Find where the given text appears and provide that cell's center as [X, Y] coordinate. 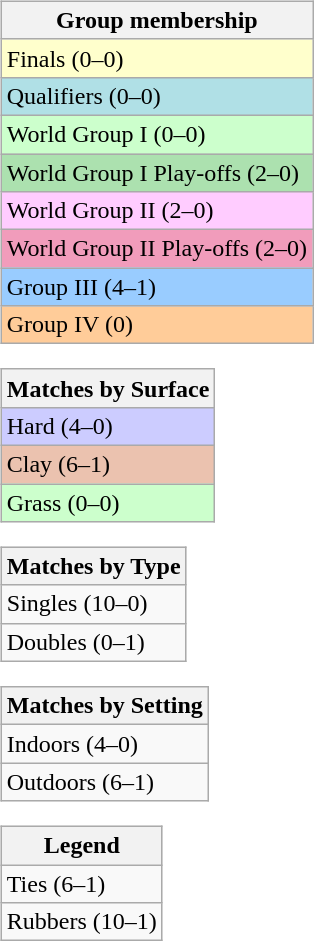
Group IV (0) [156, 325]
Indoors (4–0) [104, 744]
Matches by Surface [108, 388]
Ties (6–1) [82, 883]
Matches by Type [94, 566]
Matches by Setting [104, 706]
Singles (10–0) [94, 604]
Legend [82, 845]
Outdoors (6–1) [104, 782]
World Group I (0–0) [156, 134]
World Group II (2–0) [156, 211]
Doubles (0–1) [94, 642]
Group membership [156, 20]
Qualifiers (0–0) [156, 96]
Rubbers (10–1) [82, 922]
World Group I Play-offs (2–0) [156, 173]
Hard (4–0) [108, 426]
Group III (4–1) [156, 287]
Clay (6–1) [108, 464]
World Group II Play-offs (2–0) [156, 249]
Grass (0–0) [108, 503]
Finals (0–0) [156, 58]
